Pinpoint the cell where the given text exists, returning its (X, Y) midpoint coordinate. 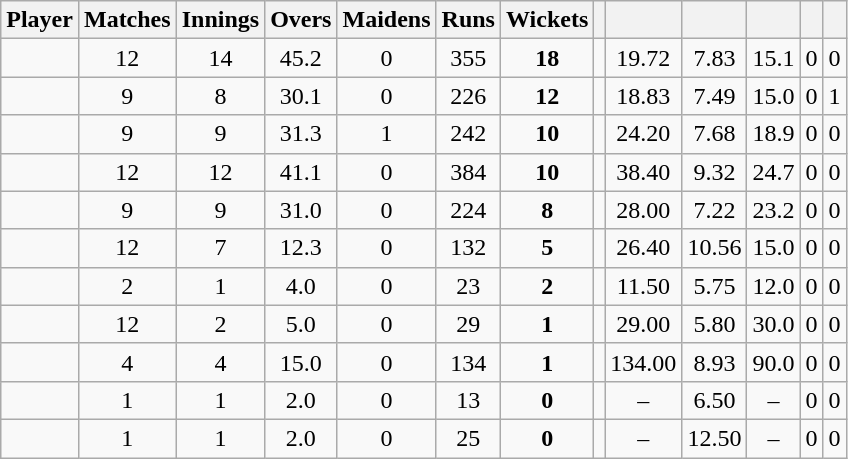
31.0 (301, 210)
30.0 (774, 324)
29.00 (644, 324)
10.56 (714, 248)
12.50 (714, 438)
226 (468, 96)
25 (468, 438)
Runs (468, 20)
242 (468, 134)
Maidens (386, 20)
7.68 (714, 134)
11.50 (644, 286)
5.75 (714, 286)
18.83 (644, 96)
384 (468, 172)
28.00 (644, 210)
30.1 (301, 96)
26.40 (644, 248)
13 (468, 400)
29 (468, 324)
18.9 (774, 134)
38.40 (644, 172)
134 (468, 362)
355 (468, 58)
15.1 (774, 58)
90.0 (774, 362)
7.49 (714, 96)
6.50 (714, 400)
31.3 (301, 134)
224 (468, 210)
132 (468, 248)
7.83 (714, 58)
8.93 (714, 362)
45.2 (301, 58)
19.72 (644, 58)
Overs (301, 20)
18 (546, 58)
Innings (220, 20)
12.3 (301, 248)
4.0 (301, 286)
24.7 (774, 172)
5.0 (301, 324)
7.22 (714, 210)
5.80 (714, 324)
7 (220, 248)
14 (220, 58)
23.2 (774, 210)
9.32 (714, 172)
Matches (127, 20)
Wickets (546, 20)
5 (546, 248)
Player (40, 20)
134.00 (644, 362)
12.0 (774, 286)
41.1 (301, 172)
24.20 (644, 134)
23 (468, 286)
